Search for the cell housing the specified text and yield its [X, Y] center coordinate. 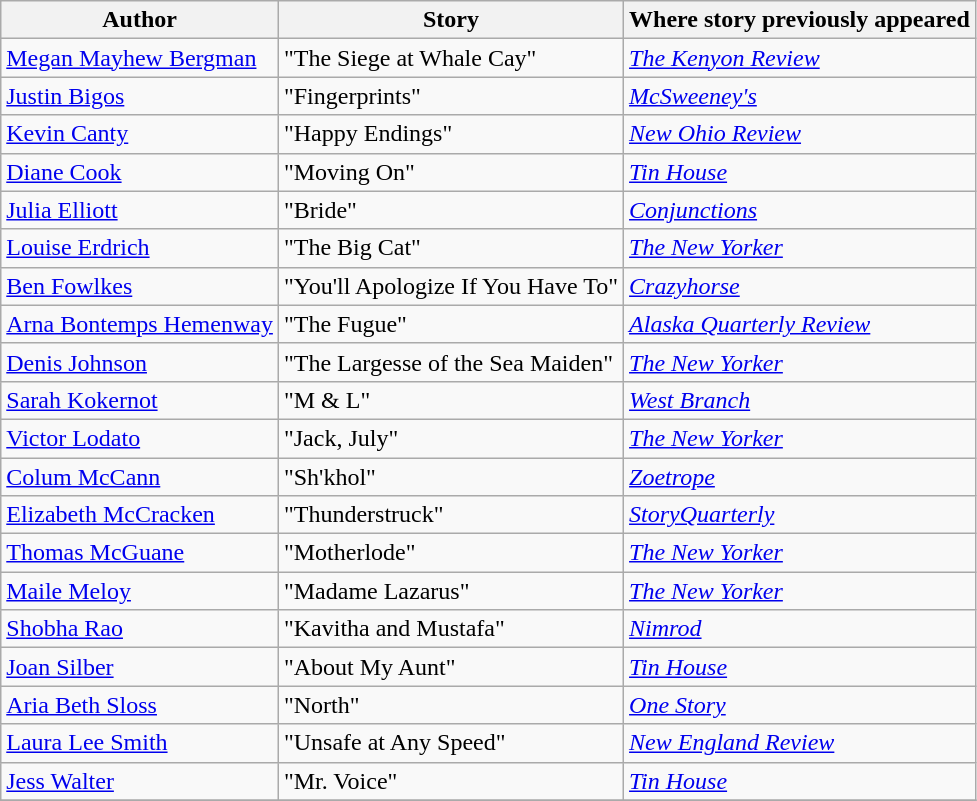
Zoetrope [800, 477]
"Fingerprints" [450, 96]
West Branch [800, 400]
New England Review [800, 743]
"You'll Apologize If You Have To" [450, 286]
"Happy Endings" [450, 134]
"The Largesse of the Sea Maiden" [450, 362]
Arna Bontemps Hemenway [140, 324]
Thomas McGuane [140, 553]
"Bride" [450, 210]
Jess Walter [140, 781]
Ben Fowlkes [140, 286]
"Moving On" [450, 172]
Joan Silber [140, 667]
New Ohio Review [800, 134]
Colum McCann [140, 477]
One Story [800, 705]
"Thunderstruck" [450, 515]
"M & L" [450, 400]
Kevin Canty [140, 134]
StoryQuarterly [800, 515]
Maile Meloy [140, 591]
"The Big Cat" [450, 248]
Denis Johnson [140, 362]
Conjunctions [800, 210]
"About My Aunt" [450, 667]
"The Siege at Whale Cay" [450, 58]
"North" [450, 705]
McSweeney's [800, 96]
Aria Beth Sloss [140, 705]
Nimrod [800, 629]
Julia Elliott [140, 210]
Where story previously appeared [800, 20]
Story [450, 20]
Elizabeth McCracken [140, 515]
"Unsafe at Any Speed" [450, 743]
"Madame Lazarus" [450, 591]
Shobha Rao [140, 629]
Louise Erdrich [140, 248]
Crazyhorse [800, 286]
"Kavitha and Mustafa" [450, 629]
"The Fugue" [450, 324]
Diane Cook [140, 172]
Victor Lodato [140, 438]
Justin Bigos [140, 96]
Sarah Kokernot [140, 400]
"Motherlode" [450, 553]
The Kenyon Review [800, 58]
"Jack, July" [450, 438]
"Mr. Voice" [450, 781]
Laura Lee Smith [140, 743]
Alaska Quarterly Review [800, 324]
Megan Mayhew Bergman [140, 58]
Author [140, 20]
"Sh'khol" [450, 477]
